Identify which cell holds the provided text, then report its (X, Y) central coordinate. 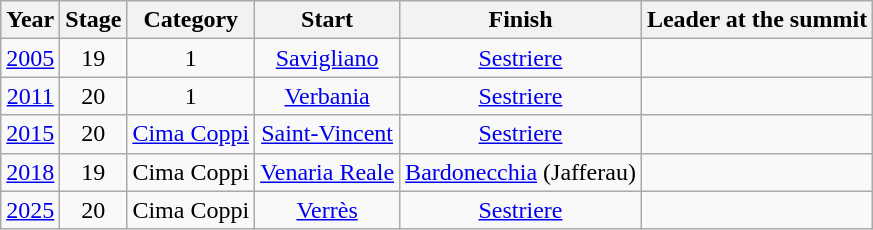
Verrès (328, 210)
Category (191, 20)
Venaria Reale (328, 172)
2015 (30, 134)
Savigliano (328, 58)
Bardonecchia (Jafferau) (521, 172)
2025 (30, 210)
Year (30, 20)
2018 (30, 172)
2011 (30, 96)
Finish (521, 20)
Saint-Vincent (328, 134)
Start (328, 20)
Stage (94, 20)
2005 (30, 58)
Verbania (328, 96)
Leader at the summit (756, 20)
